Return the [X, Y] coordinate for the center point of the cell that contains the specified text.  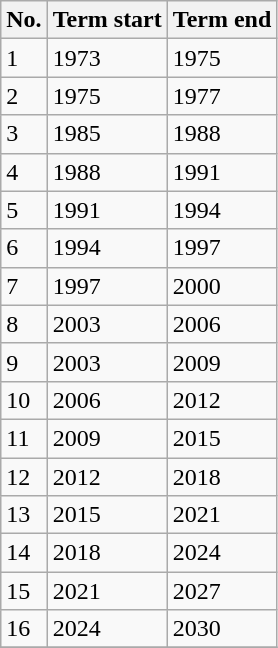
1985 [107, 134]
5 [24, 210]
1 [24, 58]
13 [24, 515]
Term end [222, 20]
14 [24, 553]
16 [24, 629]
9 [24, 362]
8 [24, 324]
2030 [222, 629]
6 [24, 248]
3 [24, 134]
15 [24, 591]
1973 [107, 58]
10 [24, 400]
2 [24, 96]
11 [24, 438]
4 [24, 172]
Term start [107, 20]
2000 [222, 286]
7 [24, 286]
2027 [222, 591]
No. [24, 20]
12 [24, 477]
1977 [222, 96]
